Return the [x, y] coordinate for the center point of the cell that contains the specified text.  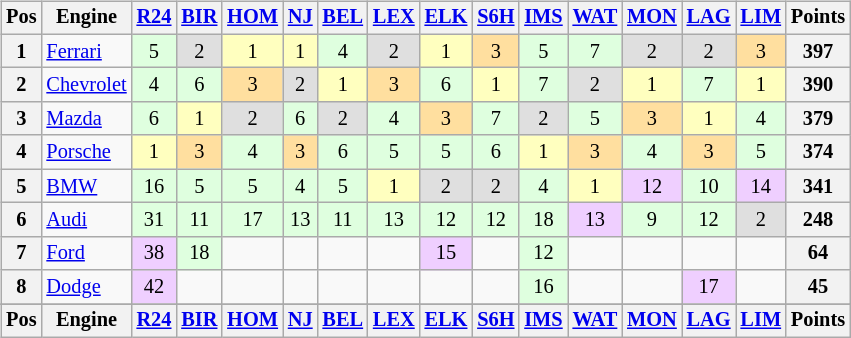
Dodge [86, 287]
Ford [86, 253]
64 [818, 253]
42 [154, 287]
Porsche [86, 152]
Mazda [86, 119]
374 [818, 152]
248 [818, 220]
10 [709, 186]
15 [446, 253]
341 [818, 186]
Chevrolet [86, 85]
390 [818, 85]
45 [818, 287]
14 [761, 186]
8 [21, 287]
BMW [86, 186]
Audi [86, 220]
Ferrari [86, 51]
397 [818, 51]
31 [154, 220]
379 [818, 119]
9 [652, 220]
38 [154, 253]
